Return the [x, y] coordinate for the center point of the cell that contains the specified text.  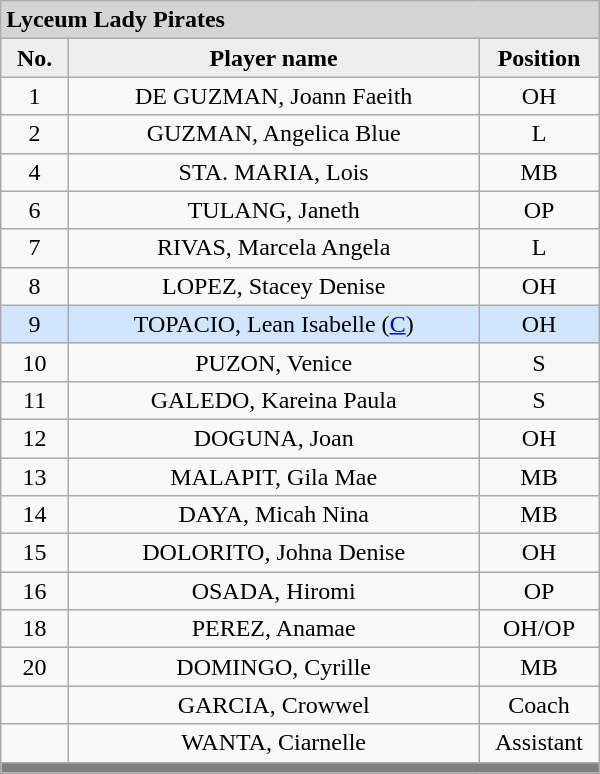
8 [35, 286]
Assistant [539, 743]
OH/OP [539, 629]
LOPEZ, Stacey Denise [274, 286]
6 [35, 210]
DE GUZMAN, Joann Faeith [274, 96]
GALEDO, Kareina Paula [274, 400]
12 [35, 438]
20 [35, 667]
PUZON, Venice [274, 362]
10 [35, 362]
MALAPIT, Gila Mae [274, 477]
GARCIA, Crowwel [274, 705]
Position [539, 58]
DOGUNA, Joan [274, 438]
No. [35, 58]
18 [35, 629]
DOMINGO, Cyrille [274, 667]
16 [35, 591]
Coach [539, 705]
Lyceum Lady Pirates [300, 20]
RIVAS, Marcela Angela [274, 248]
14 [35, 515]
DAYA, Micah Nina [274, 515]
7 [35, 248]
9 [35, 324]
WANTA, Ciarnelle [274, 743]
DOLORITO, Johna Denise [274, 553]
13 [35, 477]
15 [35, 553]
PEREZ, Anamae [274, 629]
Player name [274, 58]
1 [35, 96]
4 [35, 172]
GUZMAN, Angelica Blue [274, 134]
TULANG, Janeth [274, 210]
11 [35, 400]
2 [35, 134]
STA. MARIA, Lois [274, 172]
TOPACIO, Lean Isabelle (C) [274, 324]
OSADA, Hiromi [274, 591]
